From the cell containing the given text, extract its center point as [x, y] coordinate. 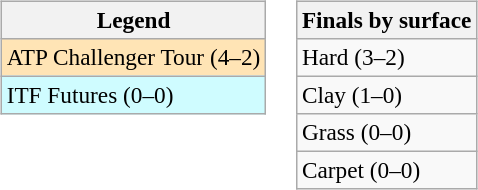
Legend [133, 20]
Finals by surface [387, 20]
Hard (3–2) [387, 57]
ITF Futures (0–0) [133, 95]
ATP Challenger Tour (4–2) [133, 57]
Grass (0–0) [387, 133]
Clay (1–0) [387, 95]
Carpet (0–0) [387, 171]
